Find where the given text appears and provide that cell's center as [x, y] coordinate. 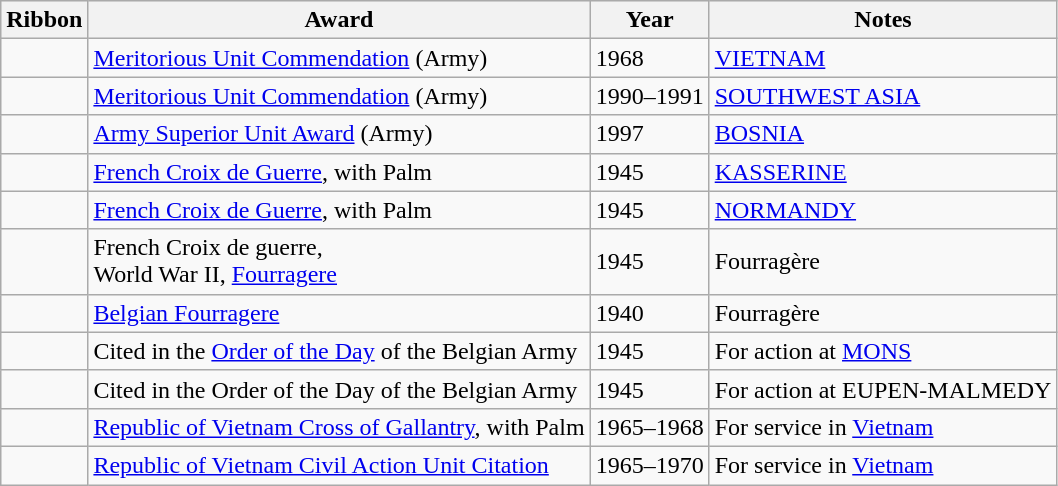
KASSERINE [883, 172]
1968 [650, 58]
BOSNIA [883, 134]
French Croix de guerre, World War II, Fourragere [339, 262]
Award [339, 20]
For action at MONS [883, 351]
For action at EUPEN-MALMEDY [883, 389]
Republic of Vietnam Cross of Gallantry, with Palm [339, 427]
Army Superior Unit Award (Army) [339, 134]
VIETNAM [883, 58]
Ribbon [44, 20]
Republic of Vietnam Civil Action Unit Citation [339, 465]
NORMANDY [883, 210]
1997 [650, 134]
SOUTHWEST ASIA [883, 96]
1990–1991 [650, 96]
Belgian Fourragere [339, 313]
1940 [650, 313]
1965–1970 [650, 465]
Year [650, 20]
1965–1968 [650, 427]
Notes [883, 20]
